Search for the cell housing the specified text and yield its (X, Y) center coordinate. 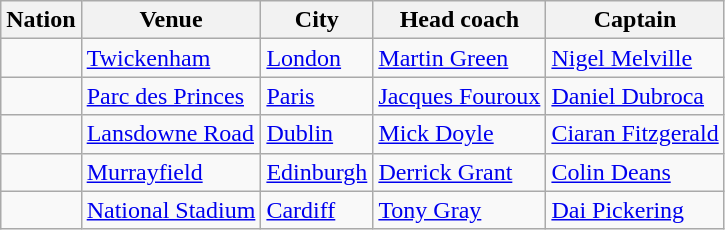
Daniel Dubroca (635, 96)
Paris (317, 96)
Dai Pickering (635, 210)
Derrick Grant (460, 172)
Head coach (460, 20)
Colin Deans (635, 172)
Murrayfield (171, 172)
Venue (171, 20)
National Stadium (171, 210)
Parc des Princes (171, 96)
Lansdowne Road (171, 134)
Nation (41, 20)
Jacques Fouroux (460, 96)
Nigel Melville (635, 58)
Twickenham (171, 58)
Dublin (317, 134)
City (317, 20)
Cardiff (317, 210)
London (317, 58)
Mick Doyle (460, 134)
Ciaran Fitzgerald (635, 134)
Edinburgh (317, 172)
Captain (635, 20)
Martin Green (460, 58)
Tony Gray (460, 210)
